Determine the [X, Y] coordinate at the center of the cell enclosing the given text.  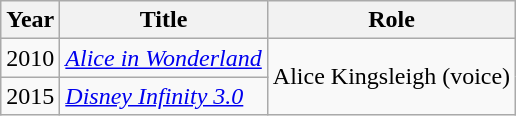
2010 [30, 58]
Year [30, 20]
Alice in Wonderland [164, 58]
Title [164, 20]
Role [391, 20]
Alice Kingsleigh (voice) [391, 77]
Disney Infinity 3.0 [164, 96]
2015 [30, 96]
